Scan for the cell matching the given text and deliver its (x, y) coordinate at center. 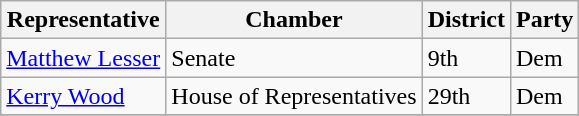
House of Representatives (294, 96)
Party (544, 20)
Representative (84, 20)
Senate (294, 58)
29th (466, 96)
District (466, 20)
Chamber (294, 20)
Matthew Lesser (84, 58)
Kerry Wood (84, 96)
9th (466, 58)
